Search for the cell housing the specified text and yield its [x, y] center coordinate. 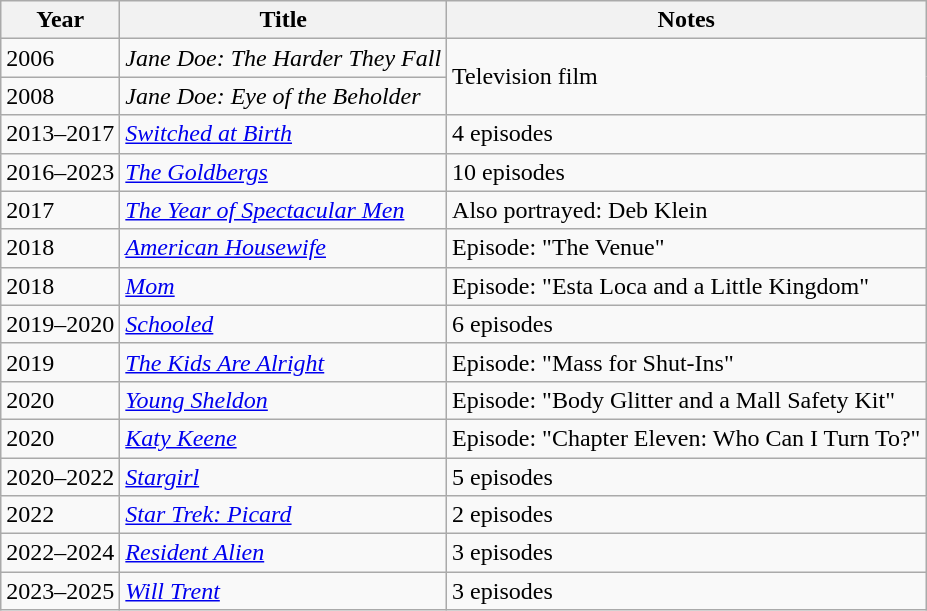
Notes [686, 20]
Episode: "Mass for Shut-Ins" [686, 362]
2 episodes [686, 515]
Jane Doe: Eye of the Beholder [284, 96]
Young Sheldon [284, 400]
2022 [60, 515]
The Year of Spectacular Men [284, 210]
2016–2023 [60, 172]
Episode: "Esta Loca and a Little Kingdom" [686, 286]
Schooled [284, 324]
2020–2022 [60, 477]
10 episodes [686, 172]
Episode: "Body Glitter and a Mall Safety Kit" [686, 400]
Star Trek: Picard [284, 515]
Year [60, 20]
Title [284, 20]
Episode: "Chapter Eleven: Who Can I Turn To?" [686, 438]
2019 [60, 362]
American Housewife [284, 248]
Stargirl [284, 477]
Resident Alien [284, 553]
The Goldbergs [284, 172]
The Kids Are Alright [284, 362]
2017 [60, 210]
2019–2020 [60, 324]
Episode: "The Venue" [686, 248]
2013–2017 [60, 134]
Switched at Birth [284, 134]
Will Trent [284, 591]
Mom [284, 286]
4 episodes [686, 134]
2006 [60, 58]
6 episodes [686, 324]
2023–2025 [60, 591]
Jane Doe: The Harder They Fall [284, 58]
2022–2024 [60, 553]
Katy Keene [284, 438]
Television film [686, 77]
Also portrayed: Deb Klein [686, 210]
5 episodes [686, 477]
2008 [60, 96]
